Search for the cell housing the specified text and yield its [X, Y] center coordinate. 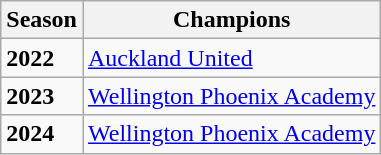
Champions [231, 20]
Auckland United [231, 58]
2022 [42, 58]
Season [42, 20]
2023 [42, 96]
2024 [42, 134]
